From the cell containing the given text, extract its center point as (x, y) coordinate. 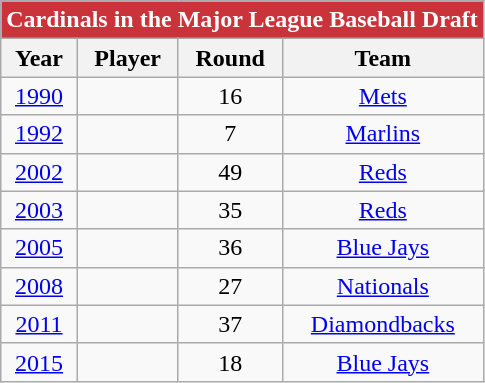
2002 (40, 172)
16 (230, 96)
Player (128, 58)
Marlins (382, 134)
2003 (40, 210)
2005 (40, 248)
Nationals (382, 286)
1992 (40, 134)
Year (40, 58)
2015 (40, 362)
Diamondbacks (382, 324)
35 (230, 210)
Team (382, 58)
37 (230, 324)
Round (230, 58)
Mets (382, 96)
2011 (40, 324)
27 (230, 286)
2008 (40, 286)
1990 (40, 96)
7 (230, 134)
49 (230, 172)
Cardinals in the Major League Baseball Draft (242, 20)
18 (230, 362)
36 (230, 248)
